Determine the (X, Y) coordinate at the center of the cell enclosing the given text.  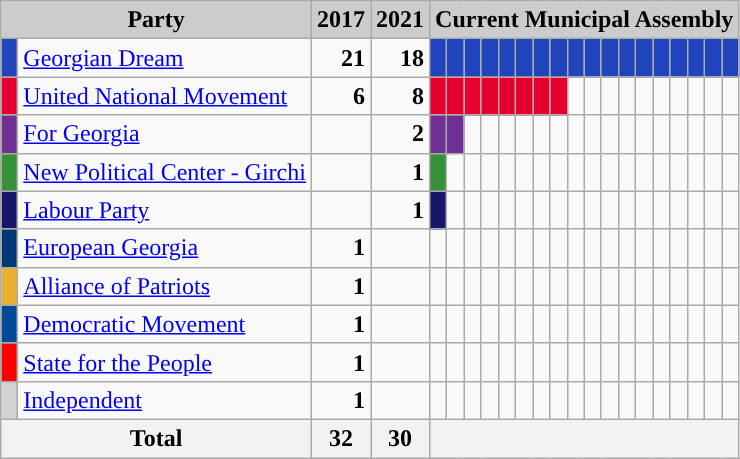
Alliance of Patriots (165, 286)
State for the People (165, 362)
32 (340, 438)
30 (400, 438)
2021 (400, 20)
United National Movement (165, 96)
18 (400, 58)
Labour Party (165, 210)
Georgian Dream (165, 58)
21 (340, 58)
2 (400, 134)
New Political Center - Girchi (165, 172)
European Georgia (165, 248)
8 (400, 96)
Total (156, 438)
Party (156, 20)
Independent (165, 400)
Democratic Movement (165, 324)
Current Municipal Assembly (584, 20)
2017 (340, 20)
6 (340, 96)
For Georgia (165, 134)
